Return the [X, Y] coordinate for the center point of the cell that contains the specified text.  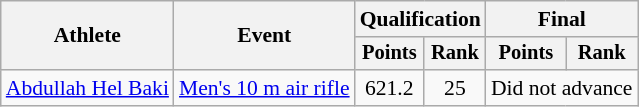
Did not advance [562, 88]
Qualification [420, 19]
621.2 [390, 88]
Final [562, 19]
Men's 10 m air rifle [264, 88]
Athlete [88, 36]
Abdullah Hel Baki [88, 88]
25 [455, 88]
Event [264, 36]
